Extract the [X, Y] coordinate from the center of the cell holding the provided text.  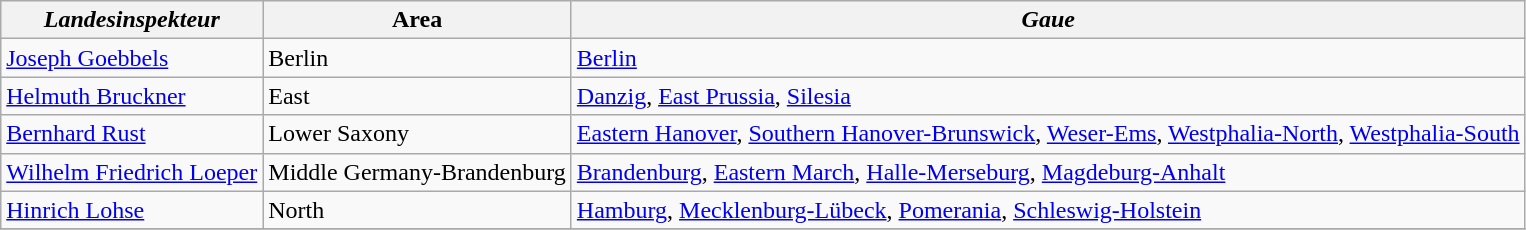
Landesinspekteur [132, 20]
Brandenburg, Eastern March, Halle-Merseburg, Magdeburg-Anhalt [1048, 172]
Area [418, 20]
Joseph Goebbels [132, 58]
Wilhelm Friedrich Loeper [132, 172]
Helmuth Bruckner [132, 96]
Hinrich Lohse [132, 210]
Bernhard Rust [132, 134]
Danzig, East Prussia, Silesia [1048, 96]
Lower Saxony [418, 134]
Gaue [1048, 20]
Middle Germany-Brandenburg [418, 172]
Hamburg, Mecklenburg-Lübeck, Pomerania, Schleswig-Holstein [1048, 210]
Eastern Hanover, Southern Hanover-Brunswick, Weser-Ems, Westphalia-North, Westphalia-South [1048, 134]
North [418, 210]
East [418, 96]
